For the text-containing cell, return its midpoint in (x, y) coordinate format. 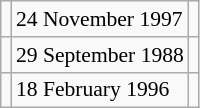
18 February 1996 (100, 90)
24 November 1997 (100, 19)
29 September 1988 (100, 55)
